Pinpoint the cell where the given text exists, returning its [x, y] midpoint coordinate. 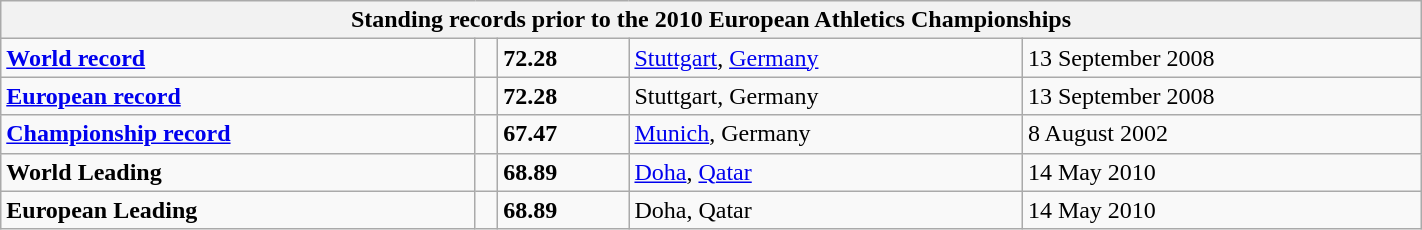
European record [238, 96]
European Leading [238, 210]
8 August 2002 [1222, 134]
67.47 [564, 134]
World record [238, 58]
Standing records prior to the 2010 European Athletics Championships [711, 20]
Munich, Germany [826, 134]
World Leading [238, 172]
Championship record [238, 134]
